Pinpoint the cell where the given text exists, returning its (X, Y) midpoint coordinate. 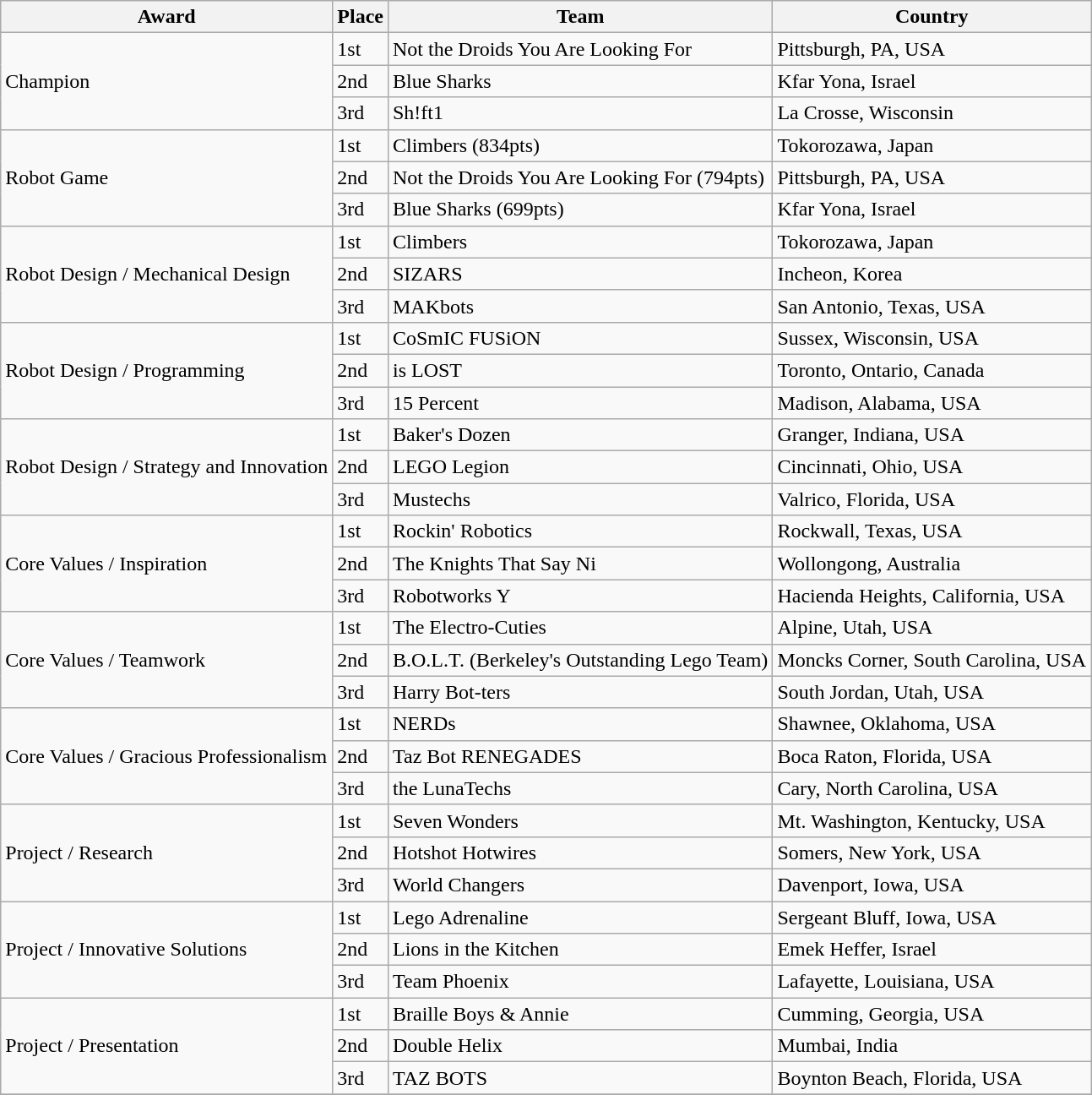
SIZARS (579, 274)
Toronto, Ontario, Canada (932, 370)
Climbers (579, 242)
Double Helix (579, 1046)
Mumbai, India (932, 1046)
Madison, Alabama, USA (932, 403)
La Crosse, Wisconsin (932, 113)
Sh!ft1 (579, 113)
Taz Bot RENEGADES (579, 756)
The Knights That Say Ni (579, 564)
Team Phoenix (579, 982)
is LOST (579, 370)
Robot Design / Strategy and Innovation (167, 467)
Lafayette, Louisiana, USA (932, 982)
Cumming, Georgia, USA (932, 1014)
Valrico, Florida, USA (932, 499)
Wollongong, Australia (932, 564)
Rockwall, Texas, USA (932, 531)
Core Values / Teamwork (167, 660)
15 Percent (579, 403)
Harry Bot‐ters (579, 692)
Cincinnati, Ohio, USA (932, 467)
NERDs (579, 724)
Project / Innovative Solutions (167, 949)
Robotworks Y (579, 596)
MAKbots (579, 306)
Not the Droids You Are Looking For (579, 49)
CoSmIC FUSiON (579, 338)
Project / Presentation (167, 1046)
Moncks Corner, South Carolina, USA (932, 660)
Lego Adrenaline (579, 917)
Rockin' Robotics (579, 531)
Team (579, 17)
LEGO Legion (579, 467)
Project / Research (167, 853)
Lions in the Kitchen (579, 950)
Core Values / Inspiration (167, 564)
Braille Boys & Annie (579, 1014)
Champion (167, 81)
Mt. Washington, Kentucky, USA (932, 820)
Blue Sharks (699pts) (579, 210)
Cary, North Carolina, USA (932, 788)
Baker's Dozen (579, 435)
Mustechs (579, 499)
TAZ BOTS (579, 1078)
Boca Raton, Florida, USA (932, 756)
Climbers (834pts) (579, 145)
Not the Droids You Are Looking For (794pts) (579, 177)
Robot Game (167, 177)
Incheon, Korea (932, 274)
Robot Design / Programming (167, 370)
Alpine, Utah, USA (932, 628)
Award (167, 17)
Boynton Beach, Florida, USA (932, 1078)
Hotshot Hotwires (579, 853)
Emek Heffer, Israel (932, 950)
Sergeant Bluff, Iowa, USA (932, 917)
Shawnee, Oklahoma, USA (932, 724)
Seven Wonders (579, 820)
Blue Sharks (579, 81)
Granger, Indiana, USA (932, 435)
Sussex, Wisconsin, USA (932, 338)
The Electro‐Cuties (579, 628)
World Changers (579, 885)
Place (361, 17)
Core Values / Gracious Professionalism (167, 756)
Robot Design / Mechanical Design (167, 274)
South Jordan, Utah, USA (932, 692)
Davenport, Iowa, USA (932, 885)
Hacienda Heights, California, USA (932, 596)
B.O.L.T. (Berkeley's Outstanding Lego Team) (579, 660)
Somers, New York, USA (932, 853)
the LunaTechs (579, 788)
San Antonio, Texas, USA (932, 306)
Country (932, 17)
